Detect which cell encompasses the target text, then output its (X, Y) center coordinate. 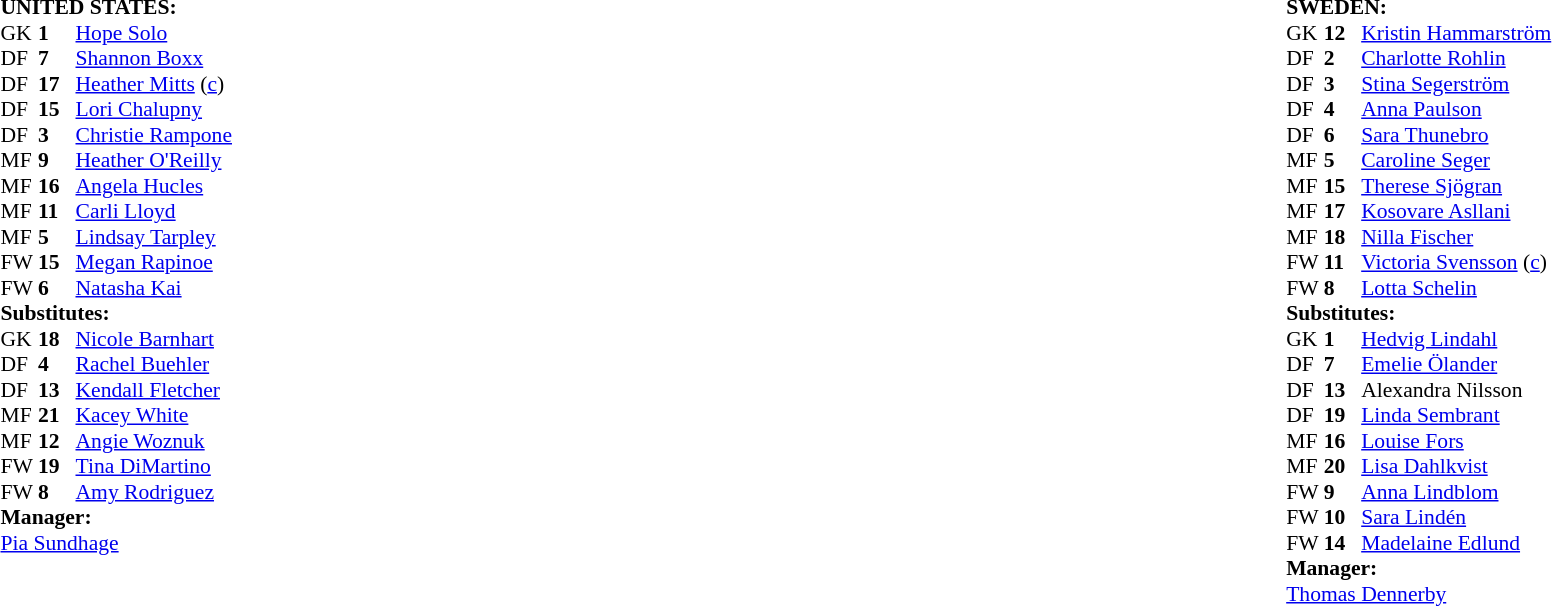
Anna Paulson (1456, 109)
Linda Sembrant (1456, 415)
Louise Fors (1456, 441)
Megan Rapinoe (154, 263)
20 (1343, 467)
Stina Segerström (1456, 84)
Anna Lindblom (1456, 492)
Madelaine Edlund (1456, 543)
Sara Thunebro (1456, 135)
Charlotte Rohlin (1456, 59)
Rachel Buehler (154, 365)
Shannon Boxx (154, 59)
Heather O'Reilly (154, 161)
Angie Woznuk (154, 441)
Kristin Hammarström (1456, 33)
Carli Lloyd (154, 211)
Lotta Schelin (1456, 288)
Angela Hucles (154, 186)
Emelie Ölander (1456, 365)
Hope Solo (154, 33)
Natasha Kai (154, 288)
Alexandra Nilsson (1456, 390)
Nicole Barnhart (154, 339)
Therese Sjögran (1456, 186)
14 (1343, 543)
Kacey White (154, 415)
Caroline Seger (1456, 161)
Lisa Dahlkvist (1456, 467)
Amy Rodriguez (154, 492)
Nilla Fischer (1456, 237)
Kosovare Asllani (1456, 211)
Christie Rampone (154, 135)
Kendall Fletcher (154, 390)
21 (57, 415)
Sara Lindén (1456, 517)
Lori Chalupny (154, 109)
Lindsay Tarpley (154, 237)
Victoria Svensson (c) (1456, 263)
Hedvig Lindahl (1456, 339)
10 (1343, 517)
Heather Mitts (c) (154, 84)
Pia Sundhage (116, 543)
Tina DiMartino (154, 467)
2 (1343, 59)
